For the text-containing cell, return its midpoint in [X, Y] coordinate format. 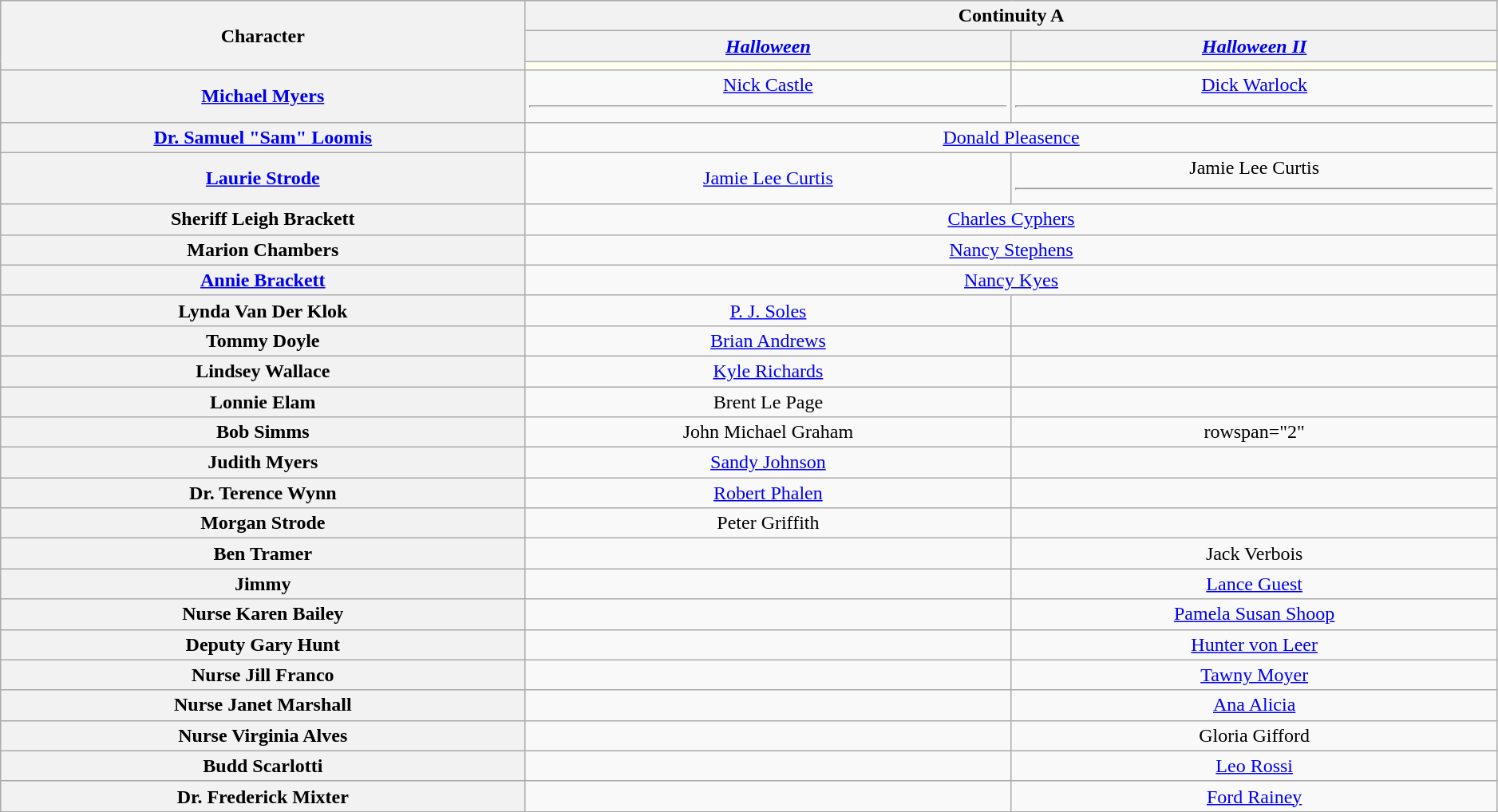
Nurse Karen Bailey [263, 614]
Sandy Johnson [768, 463]
Lynda Van Der Klok [263, 310]
Gloria Gifford [1255, 735]
Sheriff Leigh Brackett [263, 219]
Lonnie Elam [263, 401]
Ben Tramer [263, 554]
P. J. Soles [768, 310]
John Michael Graham [768, 432]
Annie Brackett [263, 280]
Budd Scarlotti [263, 766]
Dr. Samuel "Sam" Loomis [263, 137]
Brian Andrews [768, 341]
Nurse Jill Franco [263, 675]
Dr. Frederick Mixter [263, 796]
Judith Myers [263, 463]
Peter Griffith [768, 523]
Donald Pleasence [1011, 137]
Lance Guest [1255, 584]
Jack Verbois [1255, 554]
Nurse Virginia Alves [263, 735]
Ford Rainey [1255, 796]
Lindsey Wallace [263, 371]
Nancy Stephens [1011, 250]
Continuity A [1011, 16]
Brent Le Page [768, 401]
Nurse Janet Marshall [263, 705]
Dick Warlock [1255, 96]
Jimmy [263, 584]
Tommy Doyle [263, 341]
Halloween II [1255, 46]
Kyle Richards [768, 371]
Robert Phalen [768, 493]
Character [263, 35]
Hunter von Leer [1255, 644]
Laurie Strode [263, 179]
Deputy Gary Hunt [263, 644]
Marion Chambers [263, 250]
Tawny Moyer [1255, 675]
Pamela Susan Shoop [1255, 614]
Halloween [768, 46]
Bob Simms [263, 432]
rowspan="2" [1255, 432]
Morgan Strode [263, 523]
Nancy Kyes [1011, 280]
Nick Castle [768, 96]
Leo Rossi [1255, 766]
Ana Alicia [1255, 705]
Charles Cyphers [1011, 219]
Dr. Terence Wynn [263, 493]
Michael Myers [263, 96]
